From the cell containing the given text, extract its center point as [X, Y] coordinate. 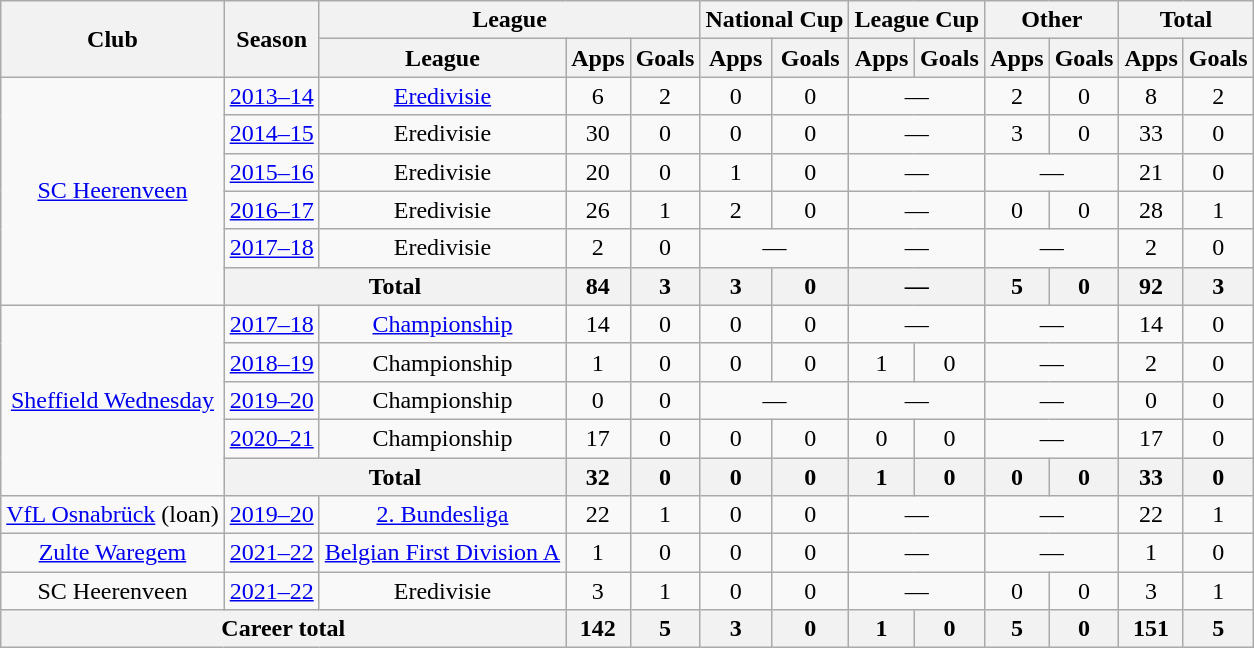
30 [598, 134]
6 [598, 96]
VfL Osnabrück (loan) [112, 515]
League Cup [917, 20]
2020–21 [272, 438]
2015–16 [272, 172]
2014–15 [272, 134]
Club [112, 39]
21 [1151, 172]
142 [598, 629]
Sheffield Wednesday [112, 400]
Other [1052, 20]
84 [598, 286]
Belgian First Division A [442, 553]
28 [1151, 210]
2016–17 [272, 210]
20 [598, 172]
2013–14 [272, 96]
8 [1151, 96]
92 [1151, 286]
32 [598, 477]
2018–19 [272, 362]
151 [1151, 629]
26 [598, 210]
2. Bundesliga [442, 515]
Zulte Waregem [112, 553]
Season [272, 39]
National Cup [774, 20]
Career total [284, 629]
